From the cell containing the given text, extract its center point as [x, y] coordinate. 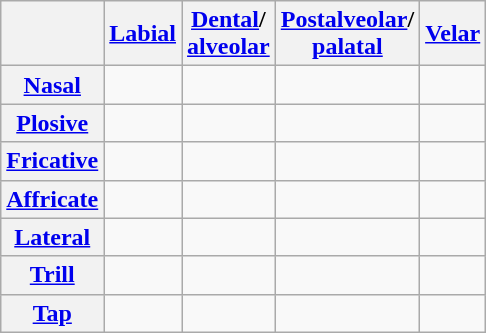
Postalveolar/palatal [347, 34]
Labial [143, 34]
Affricate [52, 199]
Fricative [52, 161]
Nasal [52, 85]
Tap [52, 313]
Trill [52, 275]
Lateral [52, 237]
Plosive [52, 123]
Dental/alveolar [229, 34]
Velar [453, 34]
